Find where the given text appears and provide that cell's center as (x, y) coordinate. 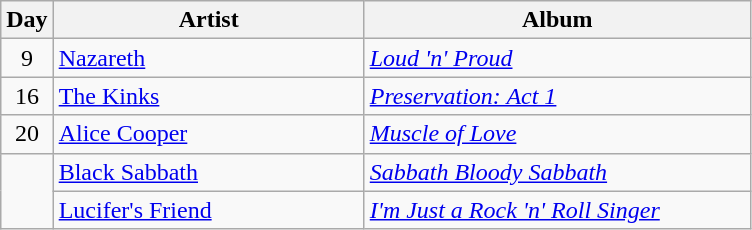
The Kinks (208, 96)
Preservation: Act 1 (557, 96)
I'm Just a Rock 'n' Roll Singer (557, 210)
Alice Cooper (208, 134)
Lucifer's Friend (208, 210)
Black Sabbath (208, 172)
20 (27, 134)
Artist (208, 20)
Album (557, 20)
Sabbath Bloody Sabbath (557, 172)
9 (27, 58)
Nazareth (208, 58)
Muscle of Love (557, 134)
Loud 'n' Proud (557, 58)
16 (27, 96)
Day (27, 20)
